From the cell containing the given text, extract its center point as [x, y] coordinate. 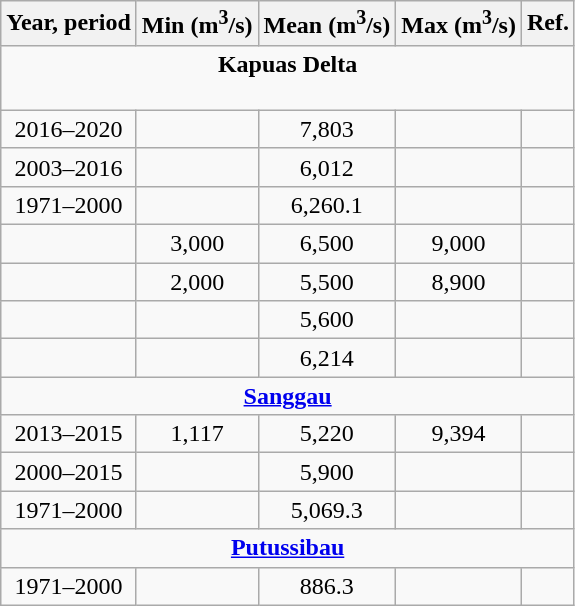
5,500 [327, 282]
9,000 [459, 244]
5,220 [327, 434]
1,117 [197, 434]
2,000 [197, 282]
Kapuas Delta [288, 78]
Max (m3/s) [459, 24]
Putussibau [288, 548]
9,394 [459, 434]
Ref. [548, 24]
Mean (m3/s) [327, 24]
5,069.3 [327, 510]
8,900 [459, 282]
2000–2015 [69, 472]
2003–2016 [69, 167]
886.3 [327, 586]
6,500 [327, 244]
5,600 [327, 320]
Sanggau [288, 396]
6,260.1 [327, 205]
Year, period [69, 24]
2016–2020 [69, 129]
2013–2015 [69, 434]
5,900 [327, 472]
6,214 [327, 358]
3,000 [197, 244]
6,012 [327, 167]
Min (m3/s) [197, 24]
7,803 [327, 129]
